Extract the [X, Y] coordinate from the center of the cell holding the provided text.  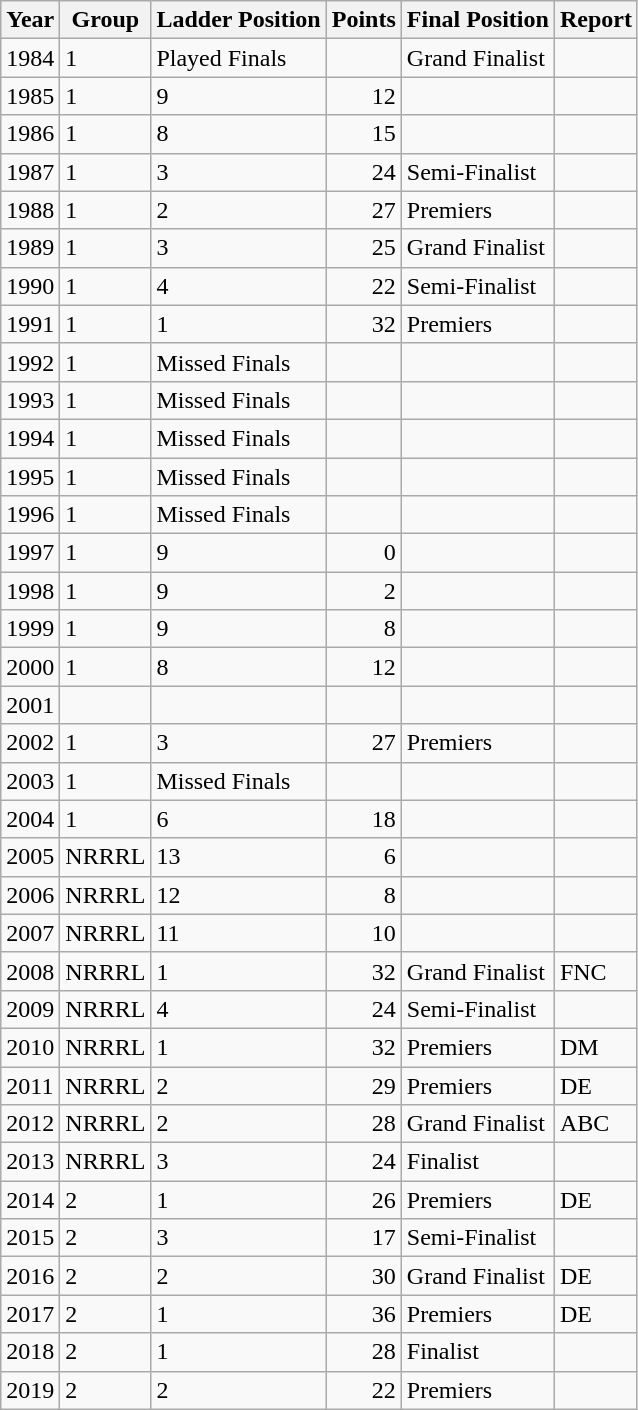
25 [364, 248]
2018 [30, 1352]
1994 [30, 438]
1999 [30, 629]
1996 [30, 515]
2001 [30, 705]
2013 [30, 1162]
2016 [30, 1276]
1998 [30, 591]
2008 [30, 971]
1991 [30, 324]
2010 [30, 1047]
Year [30, 20]
1993 [30, 400]
18 [364, 819]
2017 [30, 1314]
1987 [30, 172]
Points [364, 20]
DM [596, 1047]
2007 [30, 933]
FNC [596, 971]
2015 [30, 1238]
2004 [30, 819]
2011 [30, 1085]
1985 [30, 96]
2003 [30, 781]
Group [106, 20]
2005 [30, 857]
2019 [30, 1390]
2014 [30, 1200]
1984 [30, 58]
1986 [30, 134]
17 [364, 1238]
1997 [30, 553]
30 [364, 1276]
29 [364, 1085]
ABC [596, 1124]
Ladder Position [238, 20]
2002 [30, 743]
2000 [30, 667]
36 [364, 1314]
Played Finals [238, 58]
0 [364, 553]
1995 [30, 477]
10 [364, 933]
2012 [30, 1124]
1988 [30, 210]
2009 [30, 1009]
Final Position [478, 20]
15 [364, 134]
2006 [30, 895]
1989 [30, 248]
26 [364, 1200]
1992 [30, 362]
Report [596, 20]
11 [238, 933]
13 [238, 857]
1990 [30, 286]
